Return the (x, y) coordinate for the center point of the cell that contains the specified text.  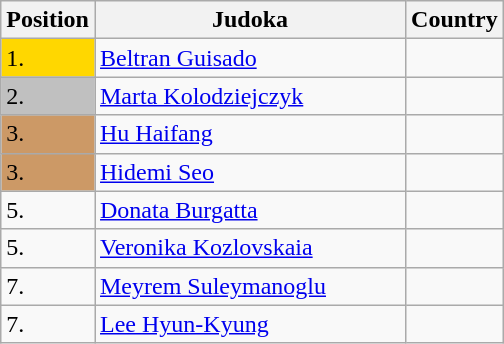
Country (455, 20)
Donata Burgatta (250, 210)
Hidemi Seo (250, 172)
Hu Haifang (250, 134)
Position (48, 20)
Judoka (250, 20)
2. (48, 96)
Beltran Guisado (250, 58)
Veronika Kozlovskaia (250, 248)
Meyrem Suleymanoglu (250, 286)
1. (48, 58)
Marta Kolodziejczyk (250, 96)
Lee Hyun-Kyung (250, 324)
